Extract the (x, y) coordinate from the center of the cell holding the provided text.  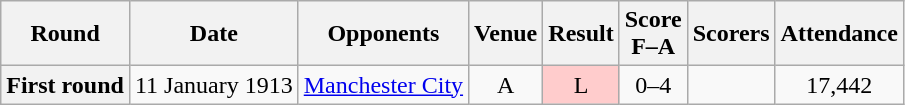
First round (66, 85)
Attendance (839, 34)
Round (66, 34)
0–4 (653, 85)
A (506, 85)
Venue (506, 34)
17,442 (839, 85)
Opponents (383, 34)
ScoreF–A (653, 34)
Date (214, 34)
Result (581, 34)
L (581, 85)
11 January 1913 (214, 85)
Scorers (731, 34)
Manchester City (383, 85)
